Pinpoint the cell where the given text exists, returning its (X, Y) midpoint coordinate. 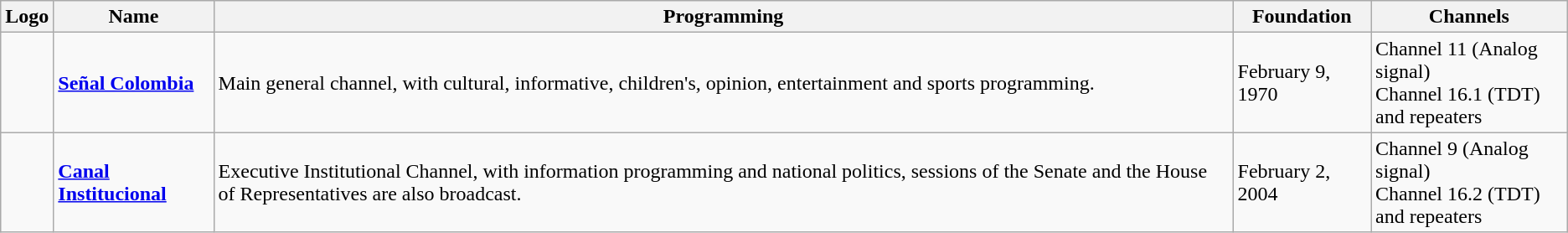
Name (134, 17)
February 9, 1970 (1302, 82)
Señal Colombia (134, 82)
Main general channel, with cultural, informative, children's, opinion, entertainment and sports programming. (724, 82)
Foundation (1302, 17)
Channel 9 (Analog signal)Channel 16.2 (TDT)and repeaters (1469, 183)
Channel 11 (Analog signal)Channel 16.1 (TDT)and repeaters (1469, 82)
February 2, 2004 (1302, 183)
Canal Institucional (134, 183)
Channels (1469, 17)
Logo (27, 17)
Programming (724, 17)
